Scan for the cell matching the given text and deliver its (x, y) coordinate at center. 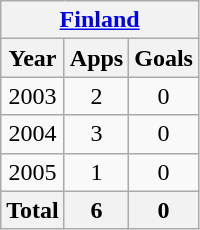
2004 (33, 134)
Finland (100, 20)
Goals (164, 58)
Apps (96, 58)
Total (33, 210)
2005 (33, 172)
2003 (33, 96)
6 (96, 210)
2 (96, 96)
Year (33, 58)
1 (96, 172)
3 (96, 134)
